For the text-containing cell, return its midpoint in (X, Y) coordinate format. 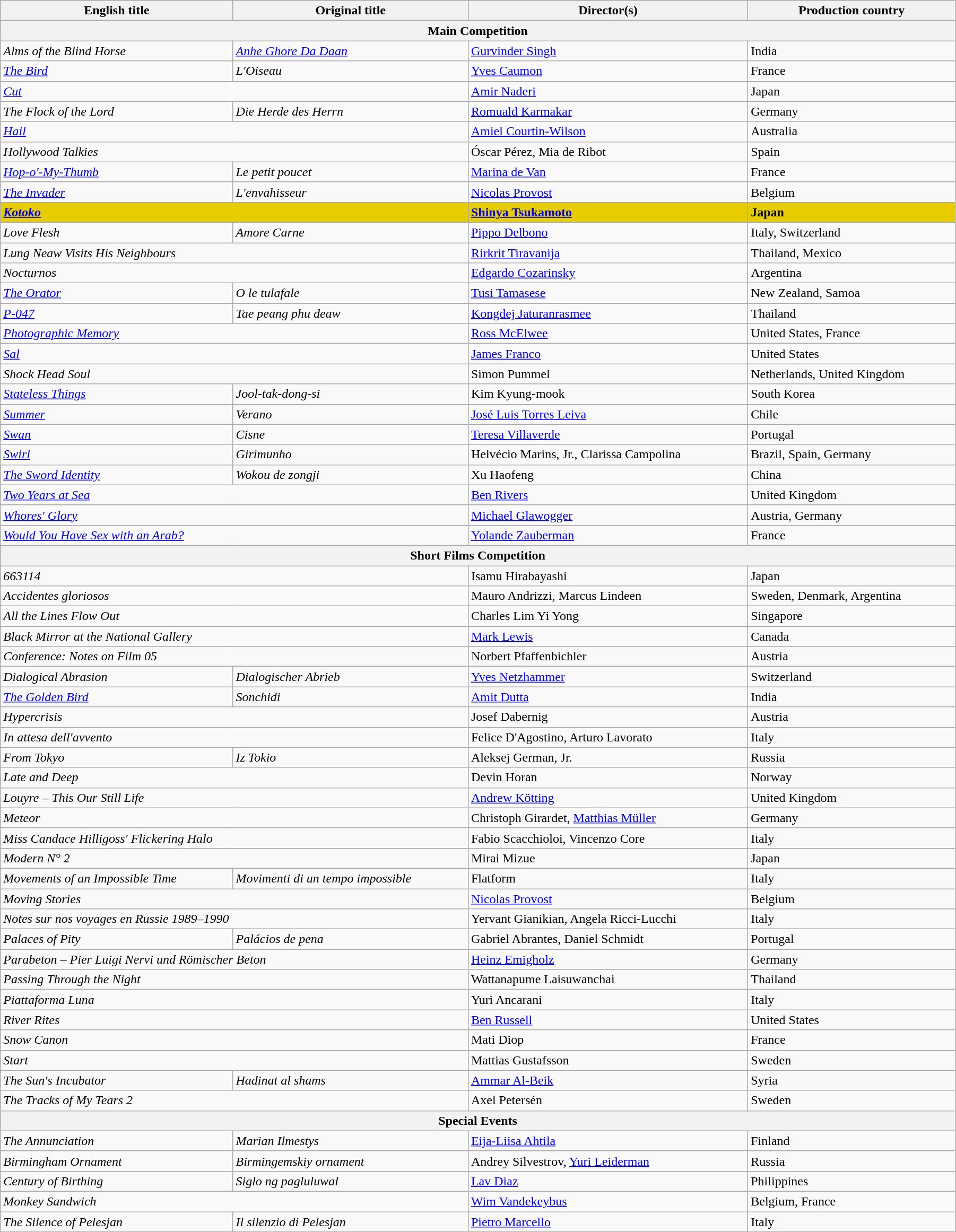
Helvécio Marins, Jr., Clarissa Campolina (608, 455)
Wattanapume Laisuwanchai (608, 980)
Flatform (608, 878)
Director(s) (608, 11)
Snow Canon (234, 1040)
Movimenti di un tempo impossible (350, 878)
Kim Kyung-mook (608, 394)
Belgium, France (852, 1201)
Marian Ilmestys (350, 1141)
Thailand, Mexico (852, 253)
Moving Stories (234, 899)
Swan (117, 434)
Amiel Courtin-Wilson (608, 132)
Special Events (478, 1121)
Two Years at Sea (234, 495)
663114 (234, 575)
The Tracks of My Tears 2 (234, 1100)
Charles Lim Yi Yong (608, 616)
Argentina (852, 273)
Yuri Ancarani (608, 1000)
Notes sur nos voyages en Russie 1989–1990 (234, 919)
Christoph Girardet, Matthias Müller (608, 818)
Spain (852, 152)
Brazil, Spain, Germany (852, 455)
China (852, 475)
Cut (234, 91)
Norbert Pfaffenbichler (608, 657)
Amit Dutta (608, 697)
O le tulafale (350, 293)
Le petit poucet (350, 172)
In attesa dell'avvento (234, 737)
Nocturnos (234, 273)
Tae peang phu deaw (350, 313)
Syria (852, 1080)
Heinz Emigholz (608, 959)
Yves Caumon (608, 71)
Dialogischer Abrieb (350, 677)
Hail (234, 132)
Alms of the Blind Horse (117, 51)
Love Flesh (117, 232)
Axel Petersén (608, 1100)
Birmingemskiy ornament (350, 1161)
Hypercrisis (234, 717)
Siglo ng pagluluwal (350, 1181)
Finland (852, 1141)
Miss Candace Hilligoss' Flickering Halo (234, 838)
Black Mirror at the National Gallery (234, 636)
Century of Birthing (117, 1181)
Kongdej Jaturanrasmee (608, 313)
Passing Through the Night (234, 980)
Marina de Van (608, 172)
Would You Have Sex with an Arab? (234, 535)
L'Oiseau (350, 71)
Kotoko (234, 212)
Italy, Switzerland (852, 232)
James Franco (608, 354)
Tusi Tamasese (608, 293)
Michael Glawogger (608, 515)
The Annunciation (117, 1141)
Teresa Villaverde (608, 434)
Amore Carne (350, 232)
Sal (234, 354)
Short Films Competition (478, 555)
Yolande Zauberman (608, 535)
Movements of an Impossible Time (117, 878)
Wokou de zongji (350, 475)
Gurvinder Singh (608, 51)
Anhe Ghore Da Daan (350, 51)
Meteor (234, 818)
Mark Lewis (608, 636)
Singapore (852, 616)
Monkey Sandwich (234, 1201)
Isamu Hirabayashi (608, 575)
Rirkrit Tiravanija (608, 253)
Felice D'Agostino, Arturo Lavorato (608, 737)
Hop-o'-My-Thumb (117, 172)
Ben Russell (608, 1020)
Birmingham Ornament (117, 1161)
Late and Deep (234, 777)
Il silenzio di Pelesjan (350, 1221)
Eija-Liisa Ahtila (608, 1141)
All the Lines Flow Out (234, 616)
The Invader (117, 192)
Edgardo Cozarinsky (608, 273)
Austria, Germany (852, 515)
Ammar Al-Beik (608, 1080)
Fabio Scacchioloi, Vincenzo Core (608, 838)
Norway (852, 777)
Pietro Marcello (608, 1221)
The Silence of Pelesjan (117, 1221)
José Luis Torres Leiva (608, 414)
Netherlands, United Kingdom (852, 374)
Mirai Mizue (608, 858)
Original title (350, 11)
New Zealand, Samoa (852, 293)
P-047 (117, 313)
Lav Diaz (608, 1181)
Jool-tak-dong-si (350, 394)
Iz Tokio (350, 757)
United States, France (852, 334)
Mati Diop (608, 1040)
The Golden Bird (117, 697)
Wim Vandekeybus (608, 1201)
Swirl (117, 455)
Summer (117, 414)
Philippines (852, 1181)
Ross McElwee (608, 334)
Cisne (350, 434)
Girimunho (350, 455)
Sonchidi (350, 697)
Hollywood Talkies (234, 152)
Die Herde des Herrn (350, 111)
The Sword Identity (117, 475)
Yervant Gianikian, Angela Ricci-Lucchi (608, 919)
Louyre – This Our Still Life (234, 798)
Australia (852, 132)
Yves Netzhammer (608, 677)
Modern N° 2 (234, 858)
The Flock of the Lord (117, 111)
Amir Naderi (608, 91)
Mauro Andrizzi, Marcus Lindeen (608, 596)
The Bird (117, 71)
Andrew Kötting (608, 798)
Start (234, 1060)
Xu Haofeng (608, 475)
Production country (852, 11)
Hadinat al shams (350, 1080)
The Sun's Incubator (117, 1080)
Aleksej German, Jr. (608, 757)
Ben Rivers (608, 495)
Romuald Karmakar (608, 111)
Simon Pummel (608, 374)
Verano (350, 414)
River Rites (234, 1020)
Whores' Glory (234, 515)
Chile (852, 414)
South Korea (852, 394)
Óscar Pérez, Mia de Ribot (608, 152)
From Tokyo (117, 757)
Mattias Gustafsson (608, 1060)
Shinya Tsukamoto (608, 212)
Conference: Notes on Film 05 (234, 657)
L'envahisseur (350, 192)
Accidentes gloriosos (234, 596)
Devin Horan (608, 777)
The Orator (117, 293)
Palaces of Pity (117, 939)
Josef Dabernig (608, 717)
Gabriel Abrantes, Daniel Schmidt (608, 939)
Photographic Memory (234, 334)
Lung Neaw Visits His Neighbours (234, 253)
Switzerland (852, 677)
Main Competition (478, 31)
Andrey Silvestrov, Yuri Leiderman (608, 1161)
Sweden, Denmark, Argentina (852, 596)
English title (117, 11)
Parabeton – Pier Luigi Nervi und Römischer Beton (234, 959)
Canada (852, 636)
Shock Head Soul (234, 374)
Stateless Things (117, 394)
Dialogical Abrasion (117, 677)
Piattaforma Luna (234, 1000)
Pippo Delbono (608, 232)
Palácios de pena (350, 939)
